Capture the cell that displays the provided text and extract its (X, Y) central coordinate. 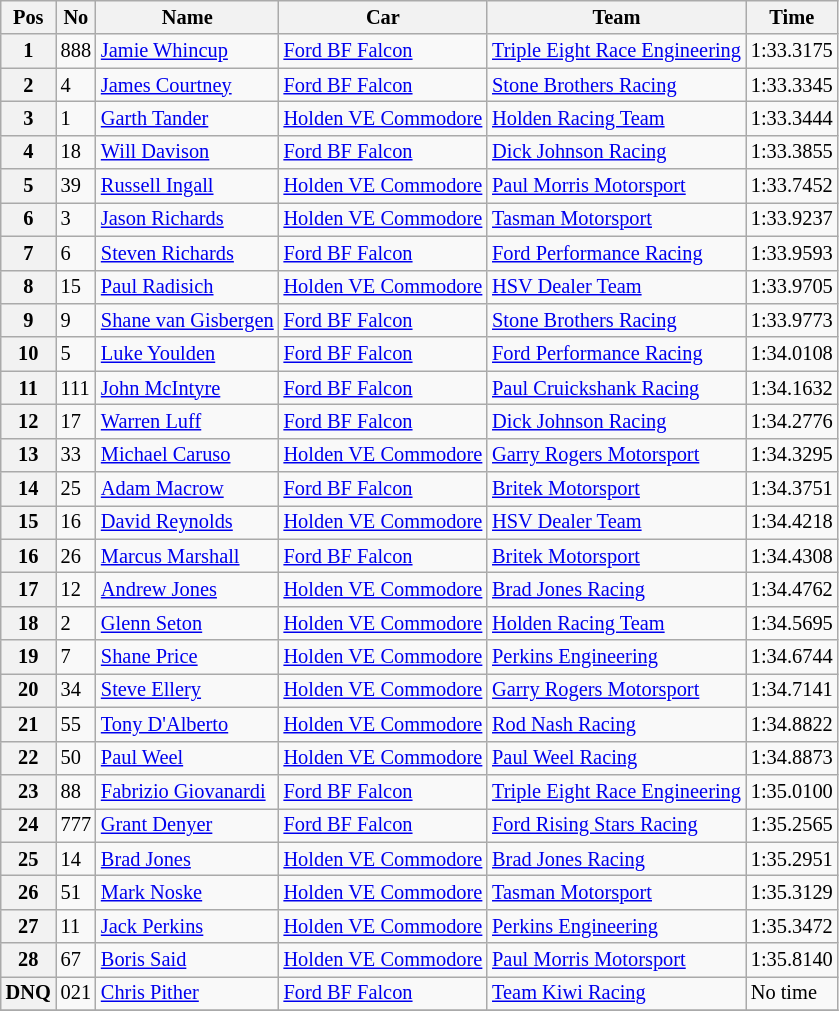
James Courtney (188, 85)
Jason Richards (188, 219)
1:34.6744 (792, 657)
DNQ (28, 993)
23 (28, 791)
1:33.3345 (792, 85)
Team Kiwi Racing (616, 993)
50 (76, 758)
021 (76, 993)
David Reynolds (188, 522)
No time (792, 993)
1:33.9593 (792, 253)
Name (188, 17)
Chris Pither (188, 993)
39 (76, 186)
1:35.2951 (792, 859)
51 (76, 892)
Warren Luff (188, 421)
13 (28, 455)
Mark Noske (188, 892)
67 (76, 960)
33 (76, 455)
1:34.5695 (792, 623)
1:33.9705 (792, 287)
34 (76, 690)
Andrew Jones (188, 589)
1:34.1632 (792, 388)
Will Davison (188, 152)
1:35.3472 (792, 926)
Brad Jones (188, 859)
20 (28, 690)
1:35.8140 (792, 960)
1:35.0100 (792, 791)
Jamie Whincup (188, 51)
1:34.2776 (792, 421)
19 (28, 657)
1:33.3444 (792, 118)
Russell Ingall (188, 186)
Paul Weel (188, 758)
Grant Denyer (188, 825)
24 (28, 825)
Car (384, 17)
55 (76, 724)
1:34.7141 (792, 690)
1:33.7452 (792, 186)
1:34.8822 (792, 724)
Luke Youlden (188, 354)
1:34.4762 (792, 589)
Time (792, 17)
1:34.8873 (792, 758)
Tony D'Alberto (188, 724)
1:34.3295 (792, 455)
John McIntyre (188, 388)
Jack Perkins (188, 926)
111 (76, 388)
Shane Price (188, 657)
Pos (28, 17)
27 (28, 926)
28 (28, 960)
Ford Rising Stars Racing (616, 825)
8 (28, 287)
Shane van Gisbergen (188, 320)
1:34.4308 (792, 556)
Garth Tander (188, 118)
Paul Weel Racing (616, 758)
No (76, 17)
1:33.3175 (792, 51)
Boris Said (188, 960)
1:34.3751 (792, 489)
22 (28, 758)
1:33.9237 (792, 219)
1:33.9773 (792, 320)
1:34.4218 (792, 522)
Paul Cruickshank Racing (616, 388)
Rod Nash Racing (616, 724)
88 (76, 791)
888 (76, 51)
1:35.2565 (792, 825)
21 (28, 724)
Michael Caruso (188, 455)
Marcus Marshall (188, 556)
Adam Macrow (188, 489)
Paul Radisich (188, 287)
Fabrizio Giovanardi (188, 791)
Steve Ellery (188, 690)
Steven Richards (188, 253)
1:34.0108 (792, 354)
10 (28, 354)
1:35.3129 (792, 892)
Team (616, 17)
1:33.3855 (792, 152)
Glenn Seton (188, 623)
777 (76, 825)
